Extract the (X, Y) coordinate from the center of the cell holding the provided text.  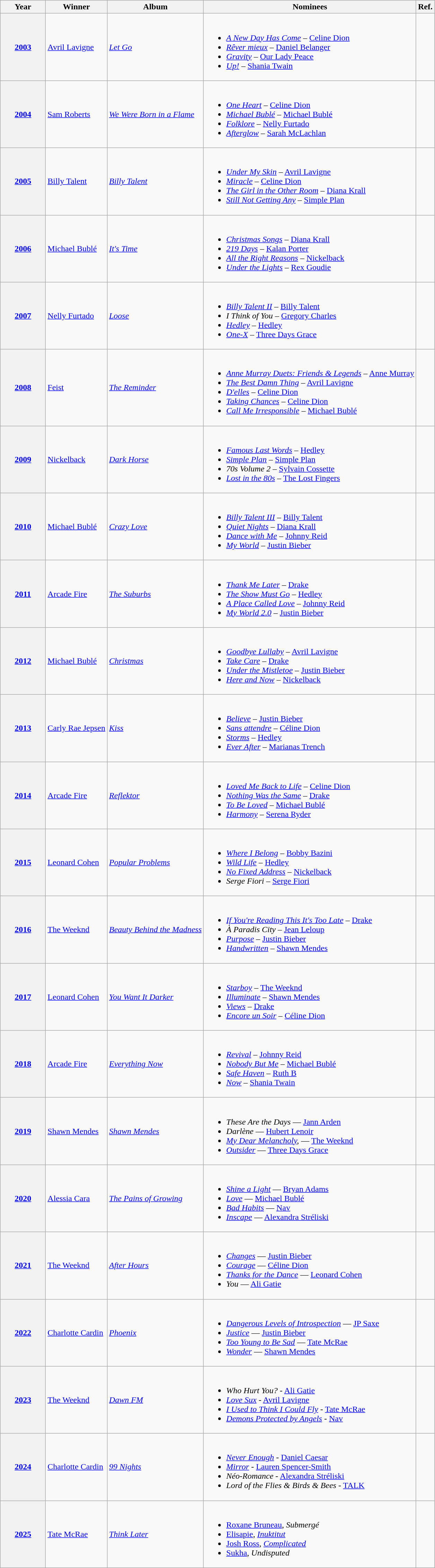
Famous Last Words – HedleySimple Plan – Simple Plan70s Volume 2 – Sylvain CossetteLost in the 80s – The Lost Fingers (310, 459)
A New Day Has Come – Celine DionRêver mieux – Daniel BelangerGravity – Our Lady PeaceUp! – Shania Twain (310, 47)
Loose (155, 316)
Popular Problems (155, 863)
Crazy Love (155, 526)
Reflektor (155, 795)
Nickelback (77, 459)
Year (23, 7)
Billy Talent III – Billy TalentQuiet Nights – Diana KrallDance with Me – Johnny ReidMy World – Justin Bieber (310, 526)
Let Go (155, 47)
Phoenix (155, 1333)
2013 (23, 728)
Winner (77, 7)
2023 (23, 1400)
Dangerous Levels of Introspection — JP SaxeJustice — Justin BieberToo Young to Be Sad — Tate McRaeWonder — Shawn Mendes (310, 1333)
Believe – Justin BieberSans attendre – Céline DionStorms – HedleyEver After – Marianas Trench (310, 728)
Where I Belong – Bobby BaziniWild Life – HedleyNo Fixed Address – NickelbackSerge Fiori – Serge Fiori (310, 863)
Think Later (155, 1534)
Feist (77, 388)
Roxane Bruneau, SubmergéElisapie, InuktitutJosh Ross, ComplicatedSukha, Undisputed (310, 1534)
2018 (23, 1064)
Everything Now (155, 1064)
2007 (23, 316)
2022 (23, 1333)
2016 (23, 930)
99 Nights (155, 1467)
Ref. (425, 7)
Changes — Justin BieberCourage — Céline DionThanks for the Dance — Leonard CohenYou — Ali Gatie (310, 1265)
Never Enough - Daniel CaesarMirror - Lauren Spencer-SmithNéo-Romance - Alexandra StréliskiLord of the Flies & Birds & Bees - TALK (310, 1467)
Sam Roberts (77, 114)
2010 (23, 526)
After Hours (155, 1265)
One Heart – Celine DionMichael Bublé – Michael BubléFolklore – Nelly FurtadoAfterglow – Sarah McLachlan (310, 114)
2012 (23, 661)
If You're Reading This It's Too Late – DrakeÀ Paradis City – Jean LeloupPurpose – Justin BieberHandwritten – Shawn Mendes (310, 930)
These Are the Days — Jann ArdenDarlène — Hubert LenoirMy Dear Melancholy, — The WeekndOutsider — Three Days Grace (310, 1131)
2014 (23, 795)
2011 (23, 594)
Kiss (155, 728)
2004 (23, 114)
We Were Born in a Flame (155, 114)
The Pains of Growing (155, 1198)
Dawn FM (155, 1400)
2009 (23, 459)
Loved Me Back to Life – Celine DionNothing Was the Same – DrakeTo Be Loved – Michael BubléHarmony – Serena Ryder (310, 795)
The Reminder (155, 388)
Christmas Songs – Diana Krall219 Days – Kalan PorterAll the Right Reasons – NickelbackUnder the Lights – Rex Goudie (310, 249)
Alessia Cara (77, 1198)
2015 (23, 863)
You Want It Darker (155, 997)
Avril Lavigne (77, 47)
2020 (23, 1198)
Starboy – The WeekndIlluminate – Shawn MendesViews – DrakeEncore un Soir – Céline Dion (310, 997)
2017 (23, 997)
2021 (23, 1265)
The Suburbs (155, 594)
Billy Talent II – Billy TalentI Think of You – Gregory CharlesHedley – HedleyOne-X – Three Days Grace (310, 316)
It's Time (155, 249)
Dark Horse (155, 459)
2024 (23, 1467)
Nominees (310, 7)
Who Hurt You? - Ali GatieLove Sux - Avril LavigneI Used to Think I Could Fly - Tate McRaeDemons Protected by Angels - Nav (310, 1400)
Beauty Behind the Madness (155, 930)
2019 (23, 1131)
Tate McRae (77, 1534)
2003 (23, 47)
Album (155, 7)
2008 (23, 388)
Revival – Johnny ReidNobody But Me – Michael BubléSafe Haven – Ruth BNow – Shania Twain (310, 1064)
Goodbye Lullaby – Avril LavigneTake Care – DrakeUnder the Mistletoe – Justin BieberHere and Now – Nickelback (310, 661)
2005 (23, 181)
Carly Rae Jepsen (77, 728)
2025 (23, 1534)
Under My Skin – Avril LavigneMiracle – Celine DionThe Girl in the Other Room – Diana KrallStill Not Getting Any – Simple Plan (310, 181)
2006 (23, 249)
Nelly Furtado (77, 316)
Christmas (155, 661)
Thank Me Later – DrakeThe Show Must Go – HedleyA Place Called Love – Johnny ReidMy World 2.0 – Justin Bieber (310, 594)
Shine a Light — Bryan AdamsLove — Michael BubléBad Habits — NavInscape — Alexandra Stréliski (310, 1198)
